Extract the [X, Y] coordinate from the center of the cell holding the provided text.  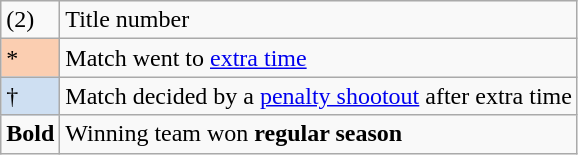
† [30, 96]
Match decided by a penalty shootout after extra time [319, 96]
Winning team won regular season [319, 134]
(2) [30, 20]
Bold [30, 134]
Match went to extra time [319, 58]
Title number [319, 20]
* [30, 58]
